Extract the (x, y) coordinate from the center of the cell holding the provided text.  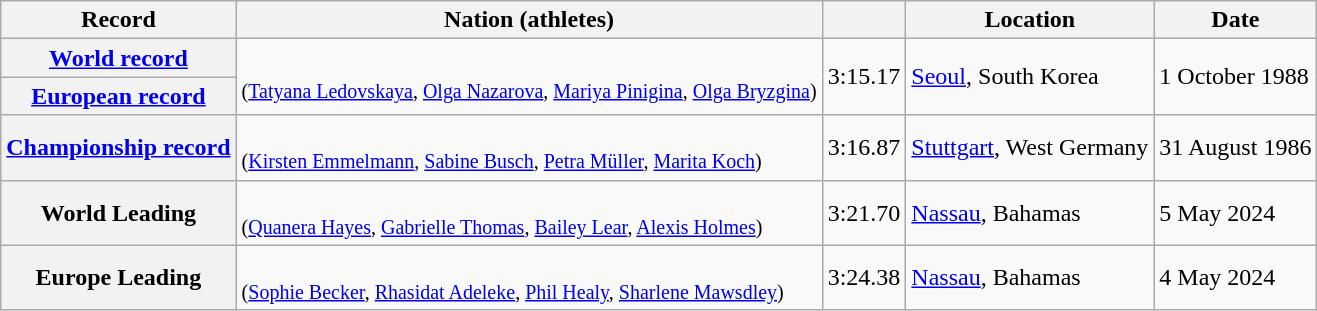
4 May 2024 (1236, 278)
3:16.87 (864, 148)
European record (118, 96)
(Sophie Becker, Rhasidat Adeleke, Phil Healy, Sharlene Mawsdley) (529, 278)
Nation (athletes) (529, 20)
Stuttgart, West Germany (1030, 148)
Record (118, 20)
(Quanera Hayes, Gabrielle Thomas, Bailey Lear, Alexis Holmes) (529, 212)
3:15.17 (864, 77)
Championship record (118, 148)
(Kirsten Emmelmann, Sabine Busch, Petra Müller, Marita Koch) (529, 148)
Location (1030, 20)
Seoul, South Korea (1030, 77)
1 October 1988 (1236, 77)
31 August 1986 (1236, 148)
World Leading (118, 212)
(Tatyana Ledovskaya, Olga Nazarova, Mariya Pinigina, Olga Bryzgina) (529, 77)
Europe Leading (118, 278)
3:21.70 (864, 212)
Date (1236, 20)
World record (118, 58)
3:24.38 (864, 278)
5 May 2024 (1236, 212)
